Identify which cell holds the provided text, then report its [X, Y] central coordinate. 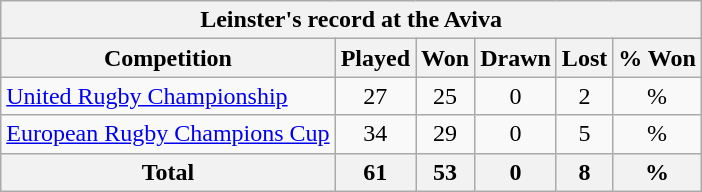
29 [446, 134]
European Rugby Champions Cup [168, 134]
25 [446, 96]
8 [584, 172]
2 [584, 96]
5 [584, 134]
27 [375, 96]
Won [446, 58]
53 [446, 172]
Drawn [516, 58]
Leinster's record at the Aviva [352, 20]
Total [168, 172]
Lost [584, 58]
Competition [168, 58]
61 [375, 172]
% Won [658, 58]
United Rugby Championship [168, 96]
Played [375, 58]
34 [375, 134]
